From the cell containing the given text, extract its center point as (X, Y) coordinate. 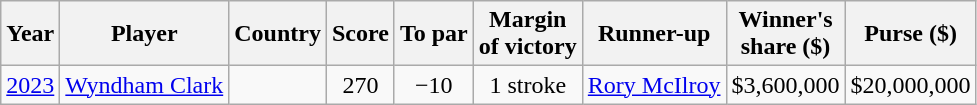
1 stroke (528, 85)
Winner'sshare ($) (786, 34)
Purse ($) (910, 34)
Rory McIlroy (654, 85)
Wyndham Clark (144, 85)
Country (278, 34)
Player (144, 34)
Year (30, 34)
2023 (30, 85)
270 (360, 85)
$20,000,000 (910, 85)
Runner-up (654, 34)
Marginof victory (528, 34)
To par (434, 34)
Score (360, 34)
−10 (434, 85)
$3,600,000 (786, 85)
